Scan for the cell matching the given text and deliver its (x, y) coordinate at center. 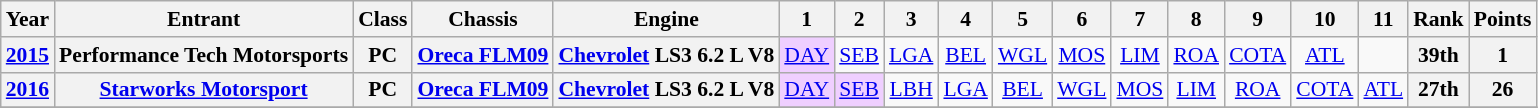
Starworks Motorsport (204, 90)
Points (1503, 19)
10 (1324, 19)
Performance Tech Motorsports (204, 55)
26 (1503, 90)
Chassis (482, 19)
7 (1140, 19)
9 (1258, 19)
2016 (28, 90)
6 (1082, 19)
39th (1438, 55)
Year (28, 19)
Class (382, 19)
5 (1022, 19)
LBH (911, 90)
Engine (666, 19)
Rank (1438, 19)
27th (1438, 90)
Entrant (204, 19)
2015 (28, 55)
4 (965, 19)
8 (1196, 19)
2 (859, 19)
11 (1383, 19)
3 (911, 19)
